Pinpoint the cell where the given text exists, returning its (x, y) midpoint coordinate. 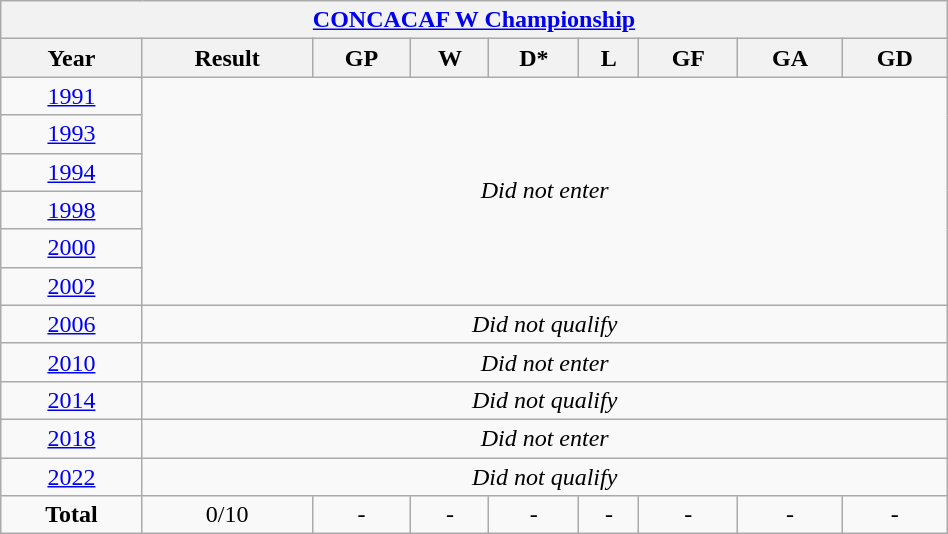
2010 (72, 362)
D* (534, 58)
GF (688, 58)
2000 (72, 248)
GD (894, 58)
0/10 (227, 515)
GP (362, 58)
2022 (72, 477)
Year (72, 58)
1994 (72, 172)
L (609, 58)
2014 (72, 400)
2002 (72, 286)
1998 (72, 210)
Total (72, 515)
GA (790, 58)
W (450, 58)
CONCACAF W Championship (474, 20)
2018 (72, 438)
Result (227, 58)
1993 (72, 134)
1991 (72, 96)
2006 (72, 324)
